Detect which cell encompasses the target text, then output its (X, Y) center coordinate. 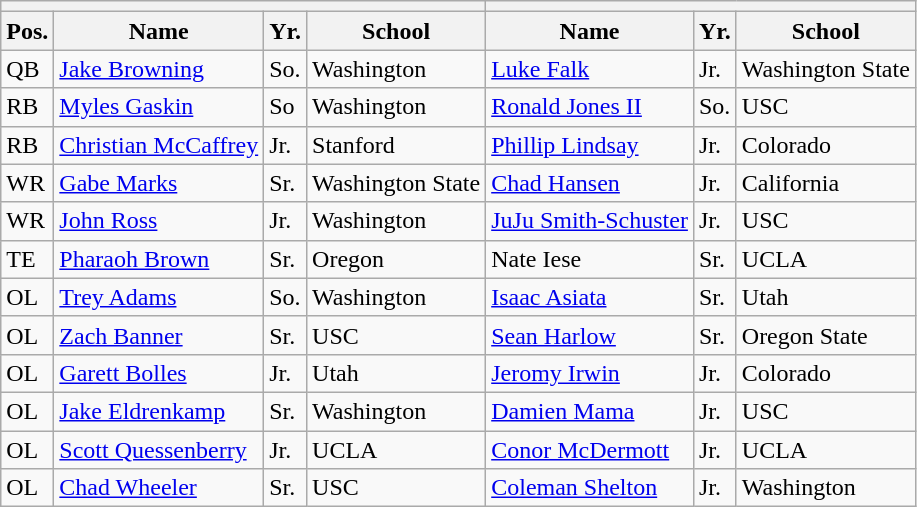
Zach Banner (159, 335)
Stanford (396, 145)
Chad Wheeler (159, 488)
Pos. (28, 31)
Isaac Asiata (590, 297)
Ronald Jones II (590, 107)
Conor McDermott (590, 449)
Jake Browning (159, 69)
Garett Bolles (159, 373)
Chad Hansen (590, 183)
Nate Iese (590, 259)
Oregon (396, 259)
John Ross (159, 221)
Scott Quessenberry (159, 449)
Jeromy Irwin (590, 373)
Oregon State (826, 335)
Jake Eldrenkamp (159, 411)
Gabe Marks (159, 183)
Pharaoh Brown (159, 259)
Myles Gaskin (159, 107)
Damien Mama (590, 411)
JuJu Smith-Schuster (590, 221)
So (286, 107)
QB (28, 69)
TE (28, 259)
California (826, 183)
Coleman Shelton (590, 488)
Sean Harlow (590, 335)
Trey Adams (159, 297)
Christian McCaffrey (159, 145)
Luke Falk (590, 69)
Phillip Lindsay (590, 145)
